Return the [X, Y] coordinate for the center point of the cell that contains the specified text.  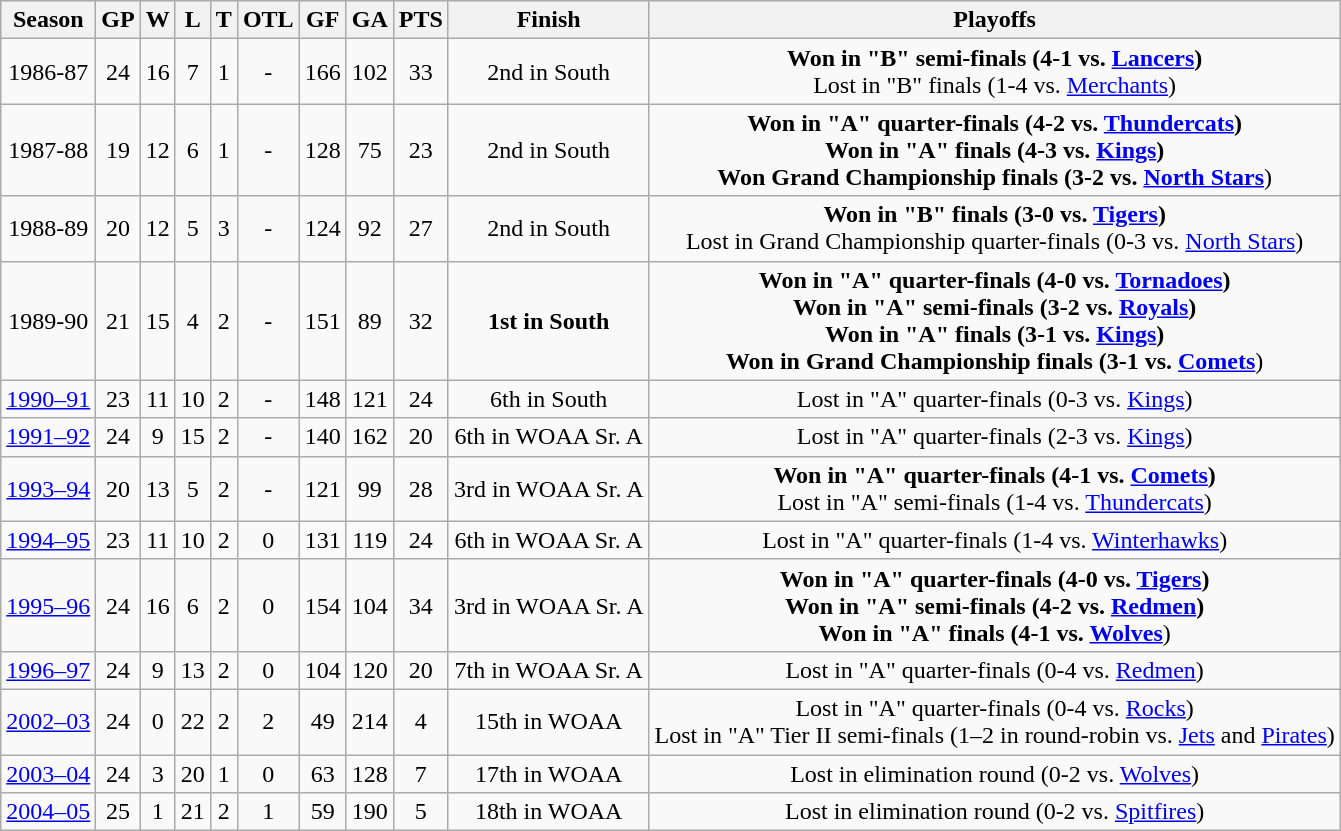
PTS [420, 20]
GP [118, 20]
15th in WOAA [548, 722]
75 [370, 150]
Won in "B" semi-finals (4-1 vs. Lancers) Lost in "B" finals (1-4 vs. Merchants) [994, 72]
L [192, 20]
214 [370, 722]
92 [370, 228]
Won in "A" quarter-finals (4-1 vs. Comets) Lost in "A" semi-finals (1-4 vs. Thundercats) [994, 488]
59 [322, 812]
1989-90 [48, 320]
OTL [268, 20]
Playoffs [994, 20]
151 [322, 320]
190 [370, 812]
25 [118, 812]
T [224, 20]
1st in South [548, 320]
Won in "A" quarter-finals (4-2 vs. Thundercats) Won in "A" finals (4-3 vs. Kings) Won Grand Championship finals (3-2 vs. North Stars) [994, 150]
32 [420, 320]
148 [322, 399]
2002–03 [48, 722]
1988-89 [48, 228]
154 [322, 605]
1991–92 [48, 437]
1986-87 [48, 72]
1993–94 [48, 488]
Lost in "A" quarter-finals (0-4 vs. Rocks) Lost in "A" Tier II semi-finals (1–2 in round-robin vs. Jets and Pirates) [994, 722]
1987-88 [48, 150]
Lost in elimination round (0-2 vs. Wolves) [994, 773]
89 [370, 320]
W [158, 20]
99 [370, 488]
Lost in "A" quarter-finals (1-4 vs. Winterhawks) [994, 540]
33 [420, 72]
Lost in "A" quarter-finals (0-3 vs. Kings) [994, 399]
7th in WOAA Sr. A [548, 670]
1990–91 [48, 399]
Lost in elimination round (0-2 vs. Spitfires) [994, 812]
119 [370, 540]
120 [370, 670]
1994–95 [48, 540]
27 [420, 228]
2003–04 [48, 773]
140 [322, 437]
GF [322, 20]
34 [420, 605]
17th in WOAA [548, 773]
1995–96 [48, 605]
Won in "A" quarter-finals (4-0 vs. Tigers) Won in "A" semi-finals (4-2 vs. Redmen) Won in "A" finals (4-1 vs. Wolves) [994, 605]
124 [322, 228]
Lost in "A" quarter-finals (2-3 vs. Kings) [994, 437]
49 [322, 722]
162 [370, 437]
166 [322, 72]
Finish [548, 20]
6th in South [548, 399]
2004–05 [48, 812]
Season [48, 20]
102 [370, 72]
22 [192, 722]
Lost in "A" quarter-finals (0-4 vs. Redmen) [994, 670]
131 [322, 540]
28 [420, 488]
63 [322, 773]
GA [370, 20]
18th in WOAA [548, 812]
19 [118, 150]
Won in "B" finals (3-0 vs. Tigers) Lost in Grand Championship quarter-finals (0-3 vs. North Stars) [994, 228]
1996–97 [48, 670]
